For the text-containing cell, return its midpoint in (X, Y) coordinate format. 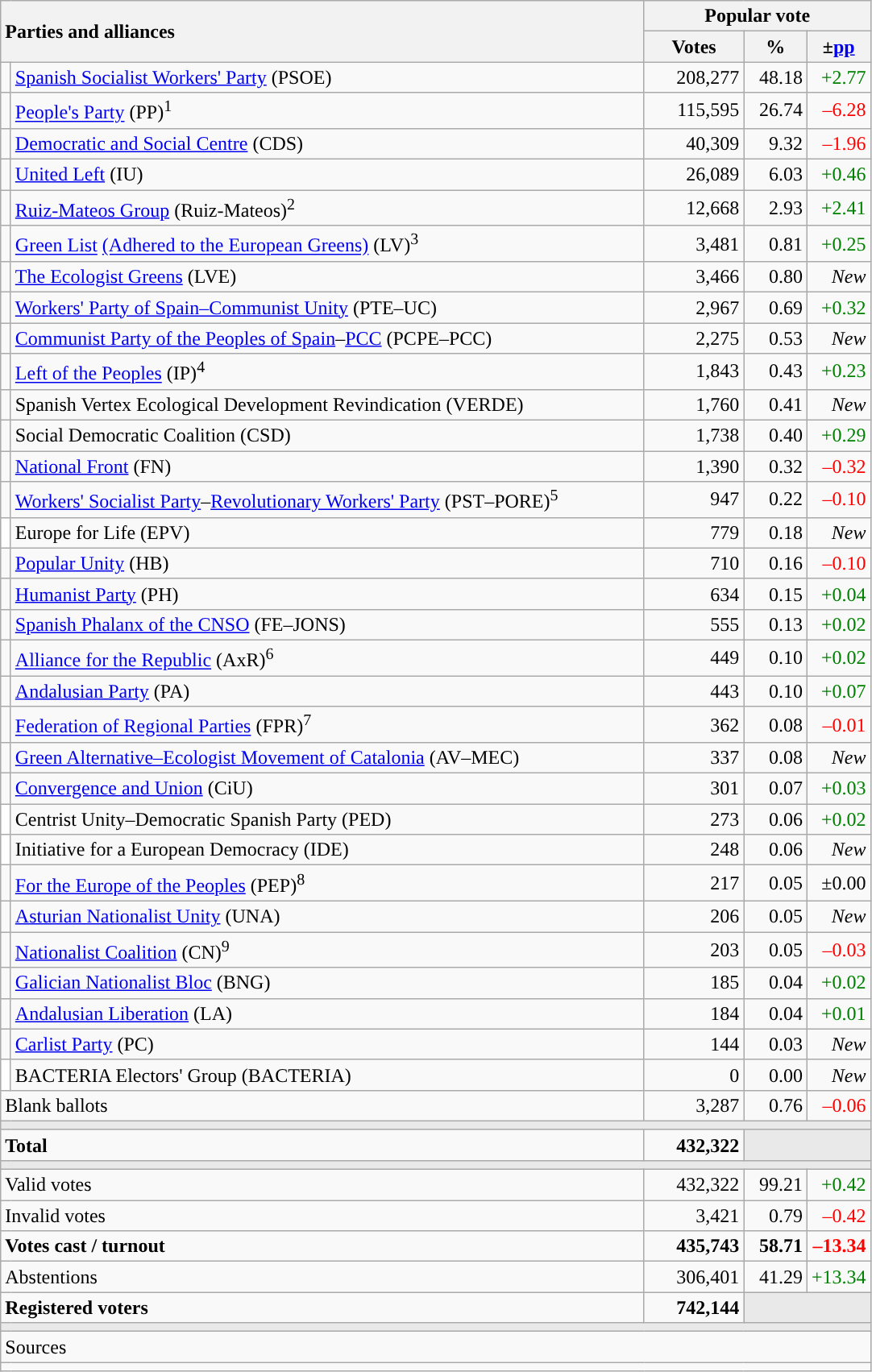
555 (694, 624)
–0.01 (838, 725)
% (775, 47)
2.93 (775, 208)
435,743 (694, 1246)
Andalusian Liberation (LA) (327, 1013)
273 (694, 819)
1,843 (694, 372)
+0.03 (838, 789)
306,401 (694, 1277)
Popular Unity (HB) (327, 563)
Green List (Adhered to the European Greens) (LV)3 (327, 243)
BACTERIA Electors' Group (BACTERIA) (327, 1075)
Alliance for the Republic (AxR)6 (327, 657)
0.76 (775, 1105)
0.00 (775, 1075)
Spanish Socialist Workers' Party (PSOE) (327, 77)
40,309 (694, 143)
Votes (694, 47)
Popular vote (758, 16)
Left of the Peoples (IP)4 (327, 372)
Workers' Party of Spain–Communist Unity (PTE–UC) (327, 308)
203 (694, 949)
Total (322, 1145)
1,390 (694, 466)
Blank ballots (322, 1105)
115,595 (694, 111)
Parties and alliances (322, 31)
Europe for Life (EPV) (327, 533)
+0.23 (838, 372)
+2.77 (838, 77)
26.74 (775, 111)
0.22 (775, 499)
2,967 (694, 308)
0.32 (775, 466)
+0.01 (838, 1013)
Sources (435, 1347)
–0.42 (838, 1216)
48.18 (775, 77)
0.13 (775, 624)
0.79 (775, 1216)
58.71 (775, 1246)
Humanist Party (PH) (327, 594)
Spanish Phalanx of the CNSO (FE–JONS) (327, 624)
26,089 (694, 175)
0.18 (775, 533)
+0.46 (838, 175)
742,144 (694, 1308)
Invalid votes (322, 1216)
449 (694, 657)
184 (694, 1013)
Ruiz-Mateos Group (Ruiz-Mateos)2 (327, 208)
National Front (FN) (327, 466)
634 (694, 594)
Andalusian Party (PA) (327, 691)
208,277 (694, 77)
0.41 (775, 404)
For the Europe of the Peoples (PEP)8 (327, 883)
301 (694, 789)
Carlist Party (PC) (327, 1044)
People's Party (PP)1 (327, 111)
12,668 (694, 208)
Communist Party of the Peoples of Spain–PCC (PCPE–PCC) (327, 338)
The Ecologist Greens (LVE) (327, 277)
0.80 (775, 277)
0.03 (775, 1044)
3,481 (694, 243)
0 (694, 1075)
Democratic and Social Centre (CDS) (327, 143)
+0.29 (838, 436)
710 (694, 563)
0.81 (775, 243)
9.32 (775, 143)
1,738 (694, 436)
206 (694, 916)
Registered voters (322, 1308)
0.69 (775, 308)
0.07 (775, 789)
+0.07 (838, 691)
0.40 (775, 436)
–0.03 (838, 949)
+0.04 (838, 594)
3,466 (694, 277)
United Left (IU) (327, 175)
362 (694, 725)
–0.32 (838, 466)
99.21 (775, 1185)
–0.06 (838, 1105)
Federation of Regional Parties (FPR)7 (327, 725)
144 (694, 1044)
0.15 (775, 594)
248 (694, 850)
6.03 (775, 175)
+0.25 (838, 243)
337 (694, 758)
185 (694, 983)
947 (694, 499)
0.53 (775, 338)
Votes cast / turnout (322, 1246)
Valid votes (322, 1185)
±pp (838, 47)
Centrist Unity–Democratic Spanish Party (PED) (327, 819)
Social Democratic Coalition (CSD) (327, 436)
2,275 (694, 338)
217 (694, 883)
779 (694, 533)
–13.34 (838, 1246)
+0.42 (838, 1185)
Initiative for a European Democracy (IDE) (327, 850)
41.29 (775, 1277)
443 (694, 691)
Abstentions (322, 1277)
–1.96 (838, 143)
+2.41 (838, 208)
Convergence and Union (CiU) (327, 789)
Green Alternative–Ecologist Movement of Catalonia (AV–MEC) (327, 758)
0.16 (775, 563)
–6.28 (838, 111)
±0.00 (838, 883)
3,421 (694, 1216)
0.43 (775, 372)
+0.32 (838, 308)
+13.34 (838, 1277)
3,287 (694, 1105)
Spanish Vertex Ecological Development Revindication (VERDE) (327, 404)
Workers' Socialist Party–Revolutionary Workers' Party (PST–PORE)5 (327, 499)
Nationalist Coalition (CN)9 (327, 949)
Galician Nationalist Bloc (BNG) (327, 983)
1,760 (694, 404)
Asturian Nationalist Unity (UNA) (327, 916)
